Return (X, Y) of the center of cell containing provided text 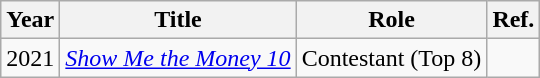
2021 (30, 58)
Ref. (514, 20)
Year (30, 20)
Show Me the Money 10 (178, 58)
Title (178, 20)
Role (392, 20)
Contestant (Top 8) (392, 58)
